From the cell containing the given text, extract its center point as [X, Y] coordinate. 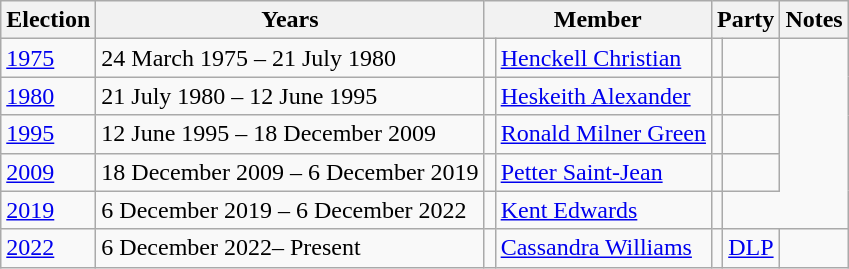
21 July 1980 – 12 June 1995 [290, 96]
2019 [48, 210]
DLP [752, 248]
2022 [48, 248]
Henckell Christian [603, 58]
Party [745, 20]
Years [290, 20]
1975 [48, 58]
1995 [48, 134]
Ronald Milner Green [603, 134]
6 December 2019 – 6 December 2022 [290, 210]
18 December 2009 – 6 December 2019 [290, 172]
1980 [48, 96]
Kent Edwards [603, 210]
24 March 1975 – 21 July 1980 [290, 58]
Cassandra Williams [603, 248]
Member [598, 20]
Election [48, 20]
12 June 1995 – 18 December 2009 [290, 134]
6 December 2022– Present [290, 248]
Petter Saint-Jean [603, 172]
Notes [814, 20]
2009 [48, 172]
Heskeith Alexander [603, 96]
